Search for the cell housing the specified text and yield its (X, Y) center coordinate. 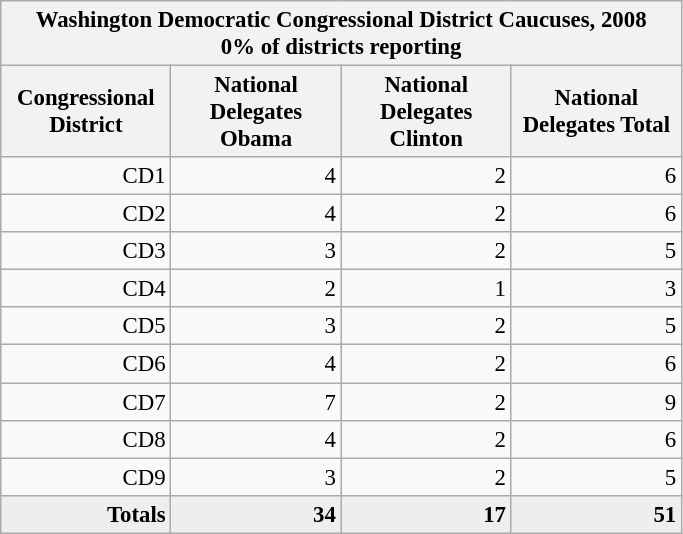
CD2 (86, 214)
CD1 (86, 176)
Congressional District (86, 112)
CD7 (86, 402)
Washington Democratic Congressional District Caucuses, 20080% of districts reporting (342, 34)
34 (256, 514)
CD8 (86, 439)
7 (256, 402)
CD5 (86, 327)
CD4 (86, 289)
1 (426, 289)
9 (596, 402)
17 (426, 514)
National Delegates Total (596, 112)
CD3 (86, 251)
National Delegates Obama (256, 112)
Totals (86, 514)
National Delegates Clinton (426, 112)
CD9 (86, 477)
CD6 (86, 364)
51 (596, 514)
